From the cell containing the given text, extract its center point as (X, Y) coordinate. 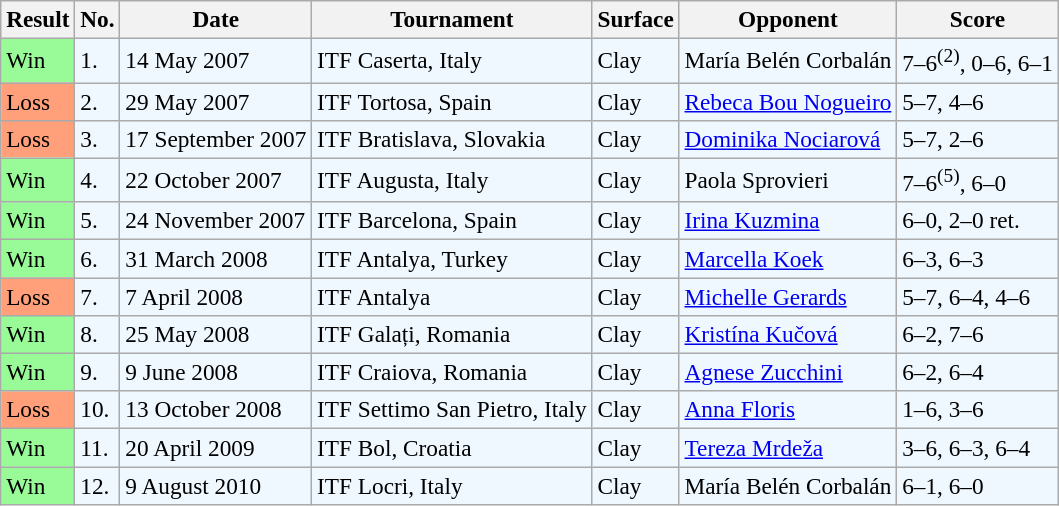
6–1, 6–0 (978, 485)
8. (98, 334)
Marcella Koek (788, 258)
7. (98, 296)
3–6, 6–3, 6–4 (978, 447)
7–6(5), 6–0 (978, 180)
ITF Bol, Croatia (452, 447)
1. (98, 60)
7–6(2), 0–6, 6–1 (978, 60)
Anna Floris (788, 410)
5–7, 2–6 (978, 139)
11. (98, 447)
ITF Bratislava, Slovakia (452, 139)
Date (216, 19)
2. (98, 101)
6. (98, 258)
ITF Antalya, Turkey (452, 258)
Tereza Mrdeža (788, 447)
5–7, 4–6 (978, 101)
6–2, 6–4 (978, 372)
10. (98, 410)
31 March 2008 (216, 258)
Opponent (788, 19)
Irina Kuzmina (788, 221)
9 August 2010 (216, 485)
Score (978, 19)
Rebeca Bou Nogueiro (788, 101)
7 April 2008 (216, 296)
ITF Tortosa, Spain (452, 101)
ITF Craiova, Romania (452, 372)
Tournament (452, 19)
5–7, 6–4, 4–6 (978, 296)
ITF Barcelona, Spain (452, 221)
Result (38, 19)
24 November 2007 (216, 221)
1–6, 3–6 (978, 410)
Dominika Nociarová (788, 139)
Kristína Kučová (788, 334)
ITF Locri, Italy (452, 485)
ITF Caserta, Italy (452, 60)
6–3, 6–3 (978, 258)
14 May 2007 (216, 60)
13 October 2008 (216, 410)
ITF Galați, Romania (452, 334)
No. (98, 19)
Michelle Gerards (788, 296)
17 September 2007 (216, 139)
6–0, 2–0 ret. (978, 221)
Agnese Zucchini (788, 372)
22 October 2007 (216, 180)
3. (98, 139)
29 May 2007 (216, 101)
Surface (636, 19)
ITF Settimo San Pietro, Italy (452, 410)
ITF Augusta, Italy (452, 180)
20 April 2009 (216, 447)
9 June 2008 (216, 372)
12. (98, 485)
ITF Antalya (452, 296)
Paola Sprovieri (788, 180)
6–2, 7–6 (978, 334)
5. (98, 221)
25 May 2008 (216, 334)
9. (98, 372)
4. (98, 180)
